Extract the (X, Y) coordinate from the center of the cell holding the provided text.  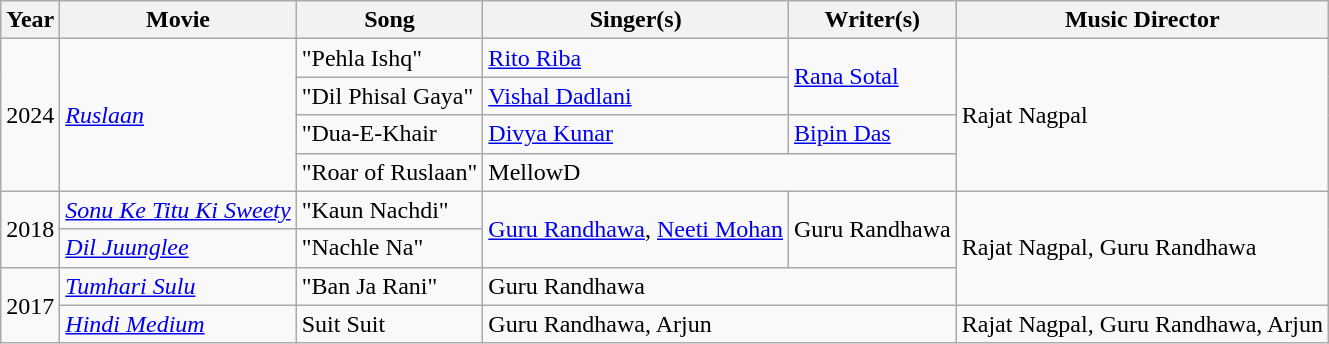
2024 (30, 115)
Suit Suit (390, 324)
MellowD (720, 172)
Music Director (1142, 20)
Sonu Ke Titu Ki Sweety (178, 210)
2018 (30, 229)
Song (390, 20)
"Ban Ja Rani" (390, 286)
Rana Sotal (873, 77)
Rajat Nagpal, Guru Randhawa, Arjun (1142, 324)
Bipin Das (873, 134)
"Dua-E-Khair (390, 134)
Vishal Dadlani (636, 96)
"Roar of Ruslaan" (390, 172)
Tumhari Sulu (178, 286)
Rajat Nagpal, Guru Randhawa (1142, 248)
"Nachle Na" (390, 248)
"Dil Phisal Gaya" (390, 96)
"Pehla Ishq" (390, 58)
Hindi Medium (178, 324)
Ruslaan (178, 115)
Divya Kunar (636, 134)
Rajat Nagpal (1142, 115)
Movie (178, 20)
Rito Riba (636, 58)
Guru Randhawa, Arjun (720, 324)
Singer(s) (636, 20)
Dil Juunglee (178, 248)
Year (30, 20)
Writer(s) (873, 20)
Guru Randhawa, Neeti Mohan (636, 229)
"Kaun Nachdi" (390, 210)
2017 (30, 305)
